Capture the cell that displays the provided text and extract its [x, y] central coordinate. 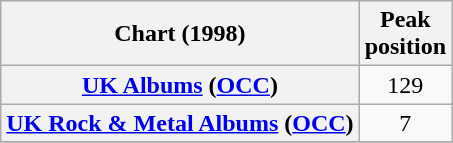
129 [405, 85]
Chart (1998) [180, 34]
Peakposition [405, 34]
UK Albums (OCC) [180, 85]
7 [405, 123]
UK Rock & Metal Albums (OCC) [180, 123]
